Extract the [x, y] coordinate from the center of the cell holding the provided text.  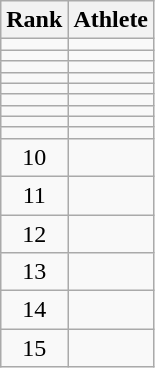
15 [34, 348]
10 [34, 157]
14 [34, 310]
Athlete [111, 20]
Rank [34, 20]
12 [34, 233]
13 [34, 272]
11 [34, 195]
